Return [X, Y] of the center of cell containing provided text 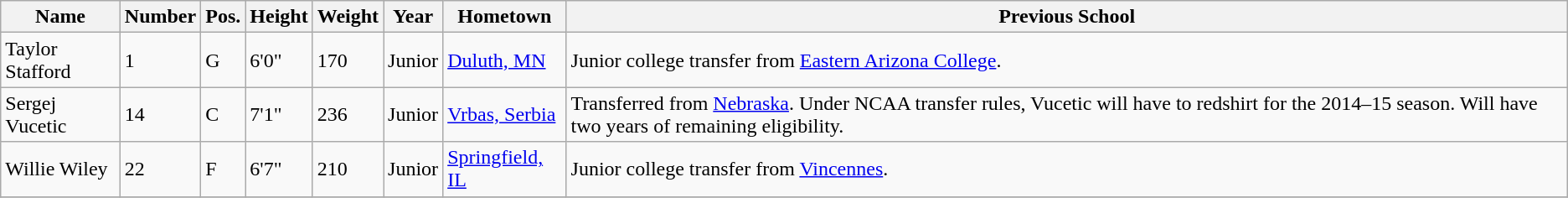
Junior college transfer from Eastern Arizona College. [1067, 60]
Year [414, 17]
Duluth, MN [504, 60]
Springfield, IL [504, 169]
Willie Wiley [60, 169]
Weight [348, 17]
6'0" [279, 60]
236 [348, 114]
F [223, 169]
210 [348, 169]
Number [160, 17]
6'7" [279, 169]
Sergej Vucetic [60, 114]
14 [160, 114]
22 [160, 169]
Pos. [223, 17]
170 [348, 60]
1 [160, 60]
Name [60, 17]
Vrbas, Serbia [504, 114]
Previous School [1067, 17]
7'1" [279, 114]
Height [279, 17]
Taylor Stafford [60, 60]
G [223, 60]
Hometown [504, 17]
Junior college transfer from Vincennes. [1067, 169]
C [223, 114]
